Return the (x, y) coordinate for the center point of the cell that contains the specified text.  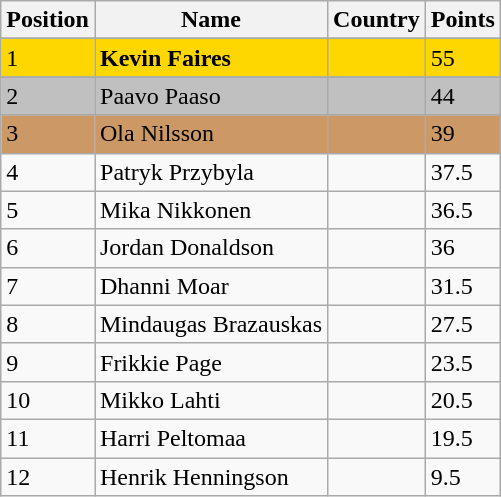
4 (48, 172)
44 (462, 96)
36.5 (462, 210)
Mikko Lahti (210, 400)
Jordan Donaldson (210, 248)
Patryk Przybyla (210, 172)
23.5 (462, 362)
9.5 (462, 477)
Country (377, 20)
55 (462, 58)
37.5 (462, 172)
20.5 (462, 400)
Dhanni Moar (210, 286)
Henrik Henningson (210, 477)
10 (48, 400)
Mindaugas Brazauskas (210, 324)
Ola Nilsson (210, 134)
9 (48, 362)
12 (48, 477)
Paavo Paaso (210, 96)
39 (462, 134)
Mika Nikkonen (210, 210)
Points (462, 20)
11 (48, 438)
Position (48, 20)
Frikkie Page (210, 362)
8 (48, 324)
Harri Peltomaa (210, 438)
27.5 (462, 324)
Name (210, 20)
1 (48, 58)
Kevin Faires (210, 58)
3 (48, 134)
7 (48, 286)
19.5 (462, 438)
36 (462, 248)
5 (48, 210)
6 (48, 248)
2 (48, 96)
31.5 (462, 286)
